Extract the [X, Y] coordinate from the center of the cell holding the provided text.  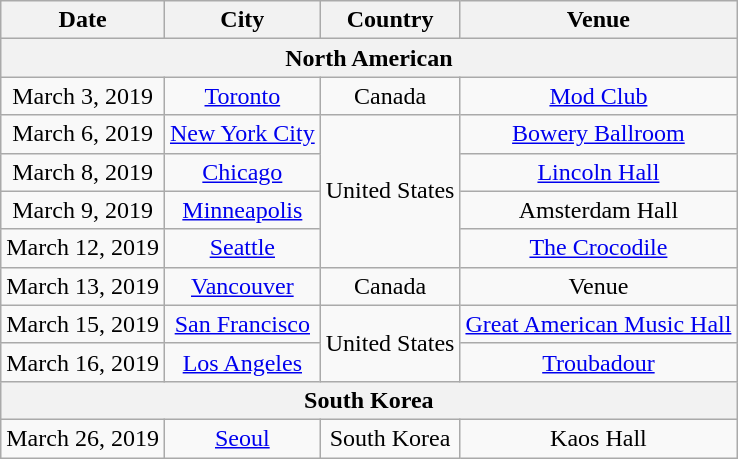
Toronto [242, 96]
March 12, 2019 [83, 248]
March 26, 2019 [83, 438]
Mod Club [598, 96]
Vancouver [242, 286]
March 16, 2019 [83, 362]
Troubadour [598, 362]
City [242, 20]
March 8, 2019 [83, 172]
March 13, 2019 [83, 286]
Seattle [242, 248]
March 9, 2019 [83, 210]
Chicago [242, 172]
Lincoln Hall [598, 172]
North American [369, 58]
Great American Music Hall [598, 324]
March 15, 2019 [83, 324]
San Francisco [242, 324]
Date [83, 20]
Country [390, 20]
Los Angeles [242, 362]
The Crocodile [598, 248]
March 3, 2019 [83, 96]
March 6, 2019 [83, 134]
Amsterdam Hall [598, 210]
Kaos Hall [598, 438]
Minneapolis [242, 210]
New York City [242, 134]
Seoul [242, 438]
Bowery Ballroom [598, 134]
